Identify which cell holds the provided text, then report its [X, Y] central coordinate. 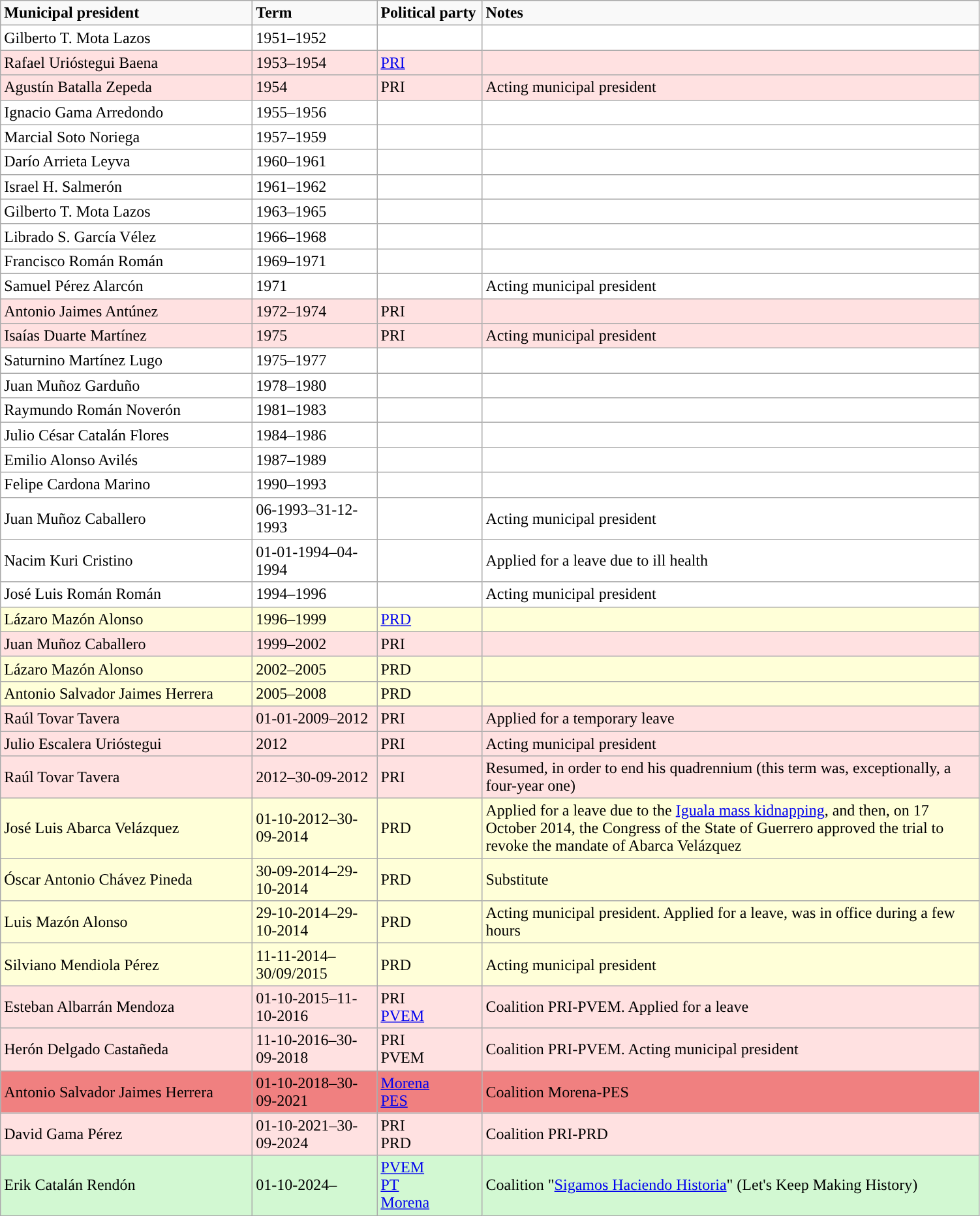
Ignacio Gama Arredondo [127, 112]
Agustín Batalla Zepeda [127, 87]
David Gama Pérez [127, 1134]
2012–30-09-2012 [314, 778]
Julio Escalera Urióstegui [127, 743]
1969–1971 [314, 261]
2005–2008 [314, 693]
Coalition Morena-PES [731, 1092]
José Luis Román Román [127, 594]
Emilio Alonso Avilés [127, 460]
Erik Catalán Rendón [127, 1185]
1978–1980 [314, 386]
06-1993–31-12-1993 [314, 518]
Francisco Román Román [127, 261]
Notes [731, 13]
Municipal president [127, 13]
Óscar Antonio Chávez Pineda [127, 879]
Resumed, in order to end his quadrennium (this term was, exceptionally, a four-year one) [731, 778]
1990–1993 [314, 485]
1971 [314, 286]
Israel H. Salmerón [127, 187]
Julio César Catalán Flores [127, 435]
01-10-2021–30-09-2024 [314, 1134]
Coalition PRI-PVEM. Acting municipal president [731, 1049]
PVEM PT Morena [429, 1185]
1981–1983 [314, 410]
2012 [314, 743]
11-10-2016–30-09-2018 [314, 1049]
Esteban Albarrán Mendoza [127, 1007]
2002–2005 [314, 669]
Term [314, 13]
Coalition PRI-PRD [731, 1134]
Darío Arrieta Leyva [127, 162]
1972–1974 [314, 311]
Juan Muñoz Garduño [127, 386]
1963–1965 [314, 211]
Marcial Soto Noriega [127, 137]
1960–1961 [314, 162]
1951–1952 [314, 38]
1984–1986 [314, 435]
1954 [314, 87]
1975 [314, 336]
01-10-2024– [314, 1185]
Acting municipal president. Applied for a leave, was in office during a few hours [731, 922]
1955–1956 [314, 112]
1999–2002 [314, 644]
Nacim Kuri Cristino [127, 561]
1975–1977 [314, 361]
1994–1996 [314, 594]
Morena PES [429, 1092]
29-10-2014–29-10-2014 [314, 922]
1953–1954 [314, 63]
01-01-1994–04-1994 [314, 561]
11-11-2014–30/09/2015 [314, 964]
1966–1968 [314, 236]
Raymundo Román Noverón [127, 410]
Applied for a temporary leave [731, 718]
Isaías Duarte Martínez [127, 336]
Antonio Jaimes Antúnez [127, 311]
01-10-2015–11-10-2016 [314, 1007]
PRI PRD [429, 1134]
Herón Delgado Castañeda [127, 1049]
Coalition "Sigamos Haciendo Historia" (Let's Keep Making History) [731, 1185]
Felipe Cardona Marino [127, 485]
Coalition PRI-PVEM. Applied for a leave [731, 1007]
Silviano Mendiola Pérez [127, 964]
Rafael Urióstegui Baena [127, 63]
Substitute [731, 879]
Samuel Pérez Alarcón [127, 286]
1961–1962 [314, 187]
01-01-2009–2012 [314, 718]
01-10-2012–30-09-2014 [314, 828]
Librado S. García Vélez [127, 236]
1996–1999 [314, 619]
Saturnino Martínez Lugo [127, 361]
José Luis Abarca Velázquez [127, 828]
Luis Mazón Alonso [127, 922]
1957–1959 [314, 137]
1987–1989 [314, 460]
01-10-2018–30-09-2021 [314, 1092]
Political party [429, 13]
30-09-2014–29-10-2014 [314, 879]
Applied for a leave due to ill health [731, 561]
